From the cell containing the given text, extract its center point as [x, y] coordinate. 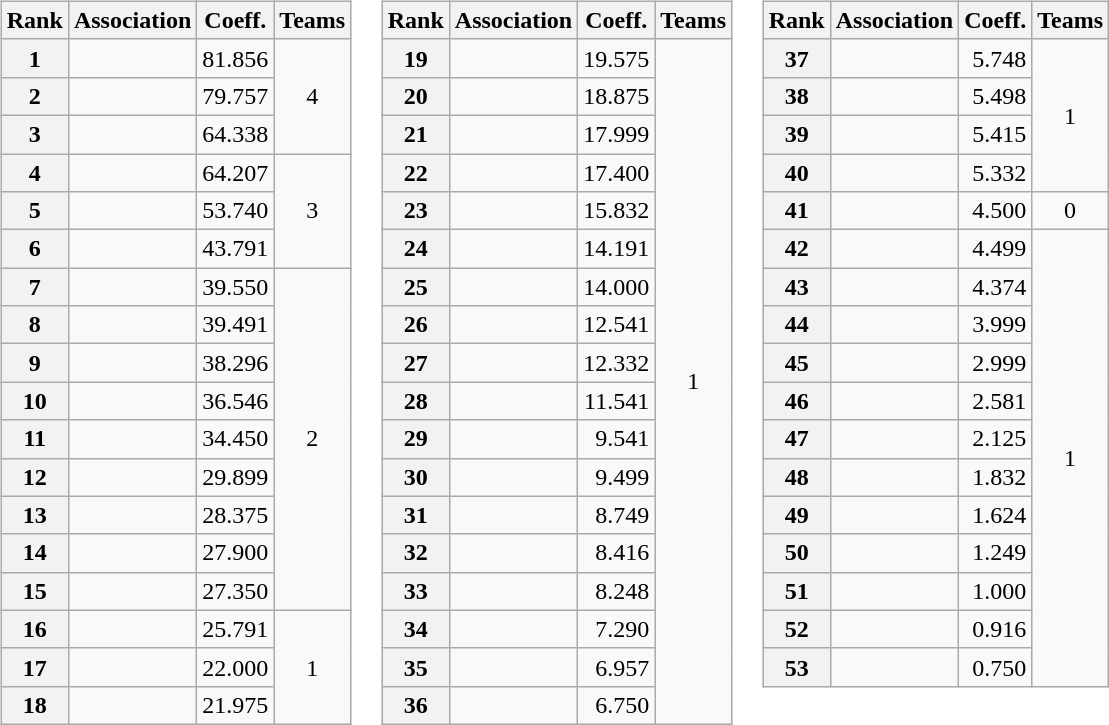
9 [34, 363]
5.748 [996, 58]
28.375 [236, 515]
5.498 [996, 96]
7 [34, 287]
29.899 [236, 477]
39 [796, 134]
41 [796, 211]
1.624 [996, 515]
1.832 [996, 477]
27 [416, 363]
14.191 [616, 249]
38.296 [236, 363]
43 [796, 287]
22 [416, 173]
36 [416, 705]
40 [796, 173]
8 [34, 325]
5.415 [996, 134]
43.791 [236, 249]
9.541 [616, 439]
15 [34, 591]
16 [34, 629]
0 [1070, 211]
17.400 [616, 173]
34 [416, 629]
22.000 [236, 667]
13 [34, 515]
27.900 [236, 553]
79.757 [236, 96]
8.248 [616, 591]
27.350 [236, 591]
8.749 [616, 515]
12.541 [616, 325]
14 [34, 553]
15.832 [616, 211]
12 [34, 477]
4.499 [996, 249]
53 [796, 667]
44 [796, 325]
5 [34, 211]
6.750 [616, 705]
29 [416, 439]
18 [34, 705]
2.125 [996, 439]
19 [416, 58]
26 [416, 325]
18.875 [616, 96]
28 [416, 401]
12.332 [616, 363]
17 [34, 667]
24 [416, 249]
30 [416, 477]
21.975 [236, 705]
4.500 [996, 211]
42 [796, 249]
17.999 [616, 134]
3.999 [996, 325]
8.416 [616, 553]
37 [796, 58]
23 [416, 211]
0.750 [996, 667]
1.000 [996, 591]
36.546 [236, 401]
6 [34, 249]
49 [796, 515]
31 [416, 515]
47 [796, 439]
11.541 [616, 401]
52 [796, 629]
7.290 [616, 629]
39.491 [236, 325]
25 [416, 287]
6.957 [616, 667]
2.999 [996, 363]
34.450 [236, 439]
51 [796, 591]
48 [796, 477]
1.249 [996, 553]
10 [34, 401]
35 [416, 667]
19.575 [616, 58]
39.550 [236, 287]
4.374 [996, 287]
11 [34, 439]
32 [416, 553]
46 [796, 401]
21 [416, 134]
64.338 [236, 134]
45 [796, 363]
0.916 [996, 629]
64.207 [236, 173]
14.000 [616, 287]
38 [796, 96]
2.581 [996, 401]
53.740 [236, 211]
25.791 [236, 629]
81.856 [236, 58]
33 [416, 591]
9.499 [616, 477]
50 [796, 553]
5.332 [996, 173]
20 [416, 96]
